Extract the (X, Y) coordinate from the center of the cell holding the provided text.  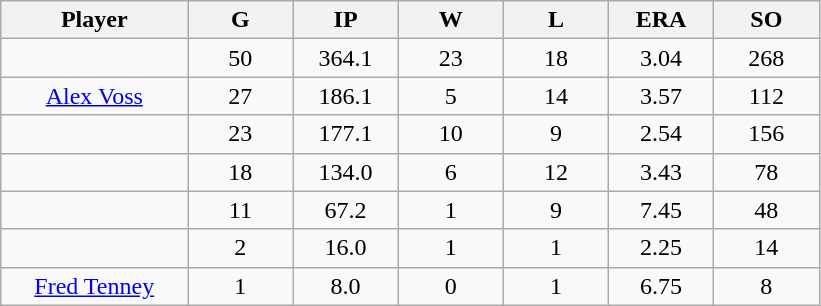
3.57 (662, 96)
L (556, 20)
12 (556, 172)
268 (766, 58)
Player (94, 20)
W (450, 20)
G (240, 20)
6.75 (662, 286)
3.04 (662, 58)
Alex Voss (94, 96)
16.0 (346, 248)
2.54 (662, 134)
27 (240, 96)
364.1 (346, 58)
48 (766, 210)
IP (346, 20)
ERA (662, 20)
112 (766, 96)
134.0 (346, 172)
67.2 (346, 210)
8 (766, 286)
Fred Tenney (94, 286)
7.45 (662, 210)
50 (240, 58)
156 (766, 134)
6 (450, 172)
78 (766, 172)
10 (450, 134)
11 (240, 210)
8.0 (346, 286)
0 (450, 286)
177.1 (346, 134)
2 (240, 248)
3.43 (662, 172)
2.25 (662, 248)
5 (450, 96)
186.1 (346, 96)
SO (766, 20)
